Scan for the cell matching the given text and deliver its (x, y) coordinate at center. 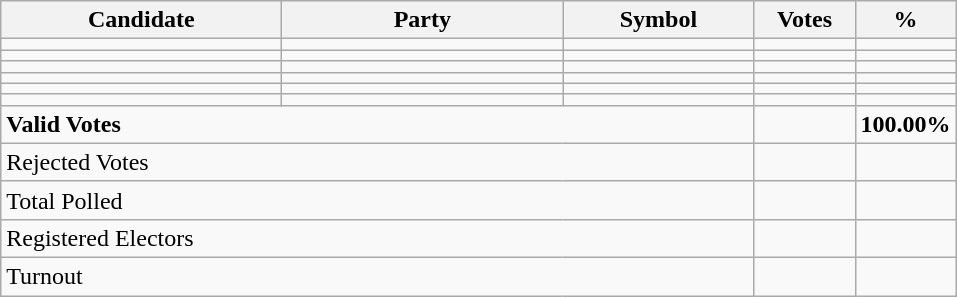
Votes (804, 20)
Rejected Votes (378, 162)
% (906, 20)
Valid Votes (378, 124)
Total Polled (378, 200)
100.00% (906, 124)
Symbol (658, 20)
Registered Electors (378, 238)
Candidate (142, 20)
Turnout (378, 276)
Party (422, 20)
